Extract the [x, y] coordinate from the center of the cell holding the provided text.  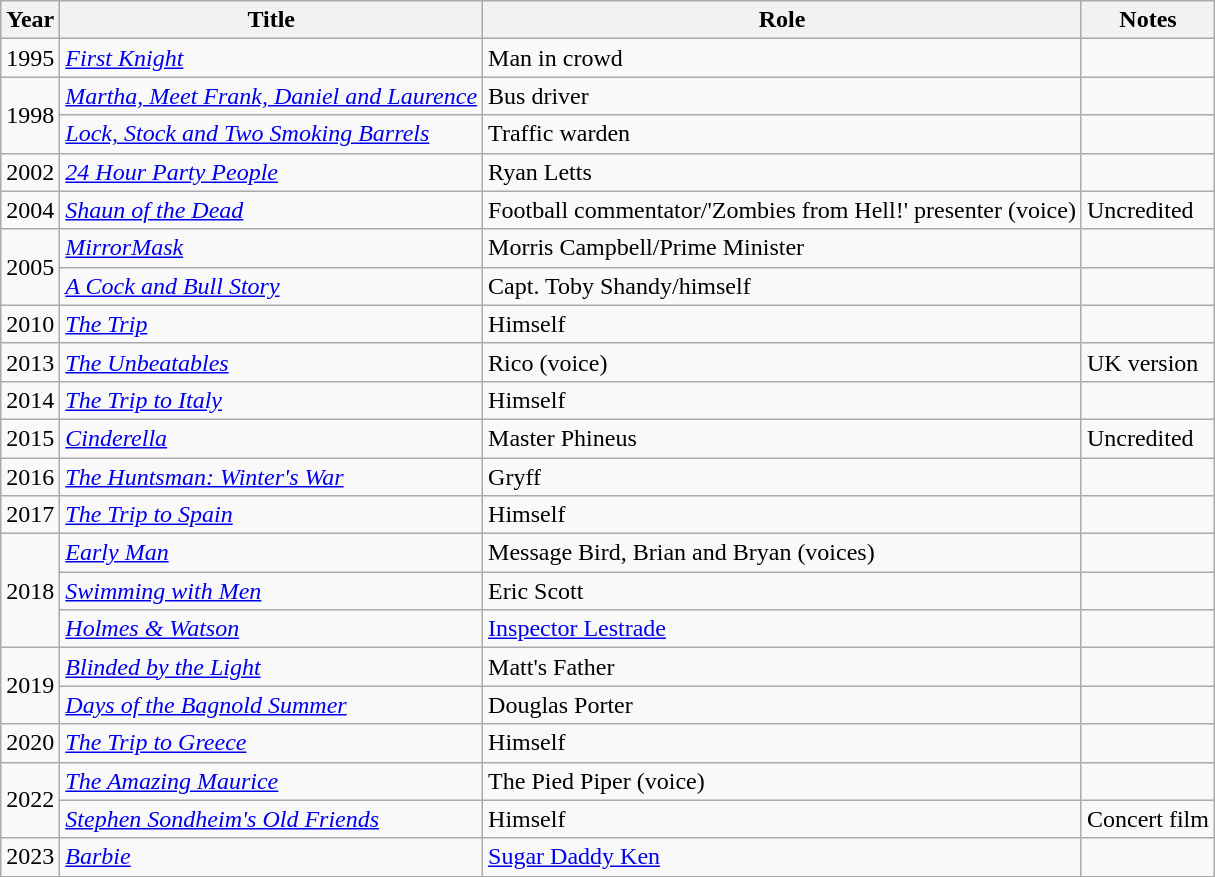
2019 [30, 686]
Cinderella [272, 438]
MirrorMask [272, 248]
The Amazing Maurice [272, 781]
Stephen Sondheim's Old Friends [272, 819]
1998 [30, 115]
Bus driver [782, 96]
Message Bird, Brian and Bryan (voices) [782, 553]
2005 [30, 267]
The Trip [272, 324]
Man in crowd [782, 58]
Sugar Daddy Ken [782, 857]
Days of the Bagnold Summer [272, 705]
Morris Campbell/Prime Minister [782, 248]
Holmes & Watson [272, 629]
Douglas Porter [782, 705]
2004 [30, 210]
Barbie [272, 857]
Capt. Toby Shandy/himself [782, 286]
Master Phineus [782, 438]
Swimming with Men [272, 591]
2002 [30, 172]
Football commentator/'Zombies from Hell!' presenter (voice) [782, 210]
Traffic warden [782, 134]
2017 [30, 515]
The Unbeatables [272, 362]
The Trip to Italy [272, 400]
Blinded by the Light [272, 667]
24 Hour Party People [272, 172]
A Cock and Bull Story [272, 286]
Inspector Lestrade [782, 629]
The Huntsman: Winter's War [272, 477]
The Trip to Greece [272, 743]
2018 [30, 591]
Early Man [272, 553]
2022 [30, 800]
Title [272, 20]
2016 [30, 477]
2013 [30, 362]
2015 [30, 438]
Rico (voice) [782, 362]
Shaun of the Dead [272, 210]
Martha, Meet Frank, Daniel and Laurence [272, 96]
Gryff [782, 477]
Year [30, 20]
2020 [30, 743]
The Pied Piper (voice) [782, 781]
UK version [1148, 362]
First Knight [272, 58]
1995 [30, 58]
2023 [30, 857]
Ryan Letts [782, 172]
The Trip to Spain [272, 515]
Concert film [1148, 819]
Notes [1148, 20]
Lock, Stock and Two Smoking Barrels [272, 134]
2010 [30, 324]
Matt's Father [782, 667]
Eric Scott [782, 591]
2014 [30, 400]
Role [782, 20]
